Return the [X, Y] coordinate for the center point of the cell that contains the specified text.  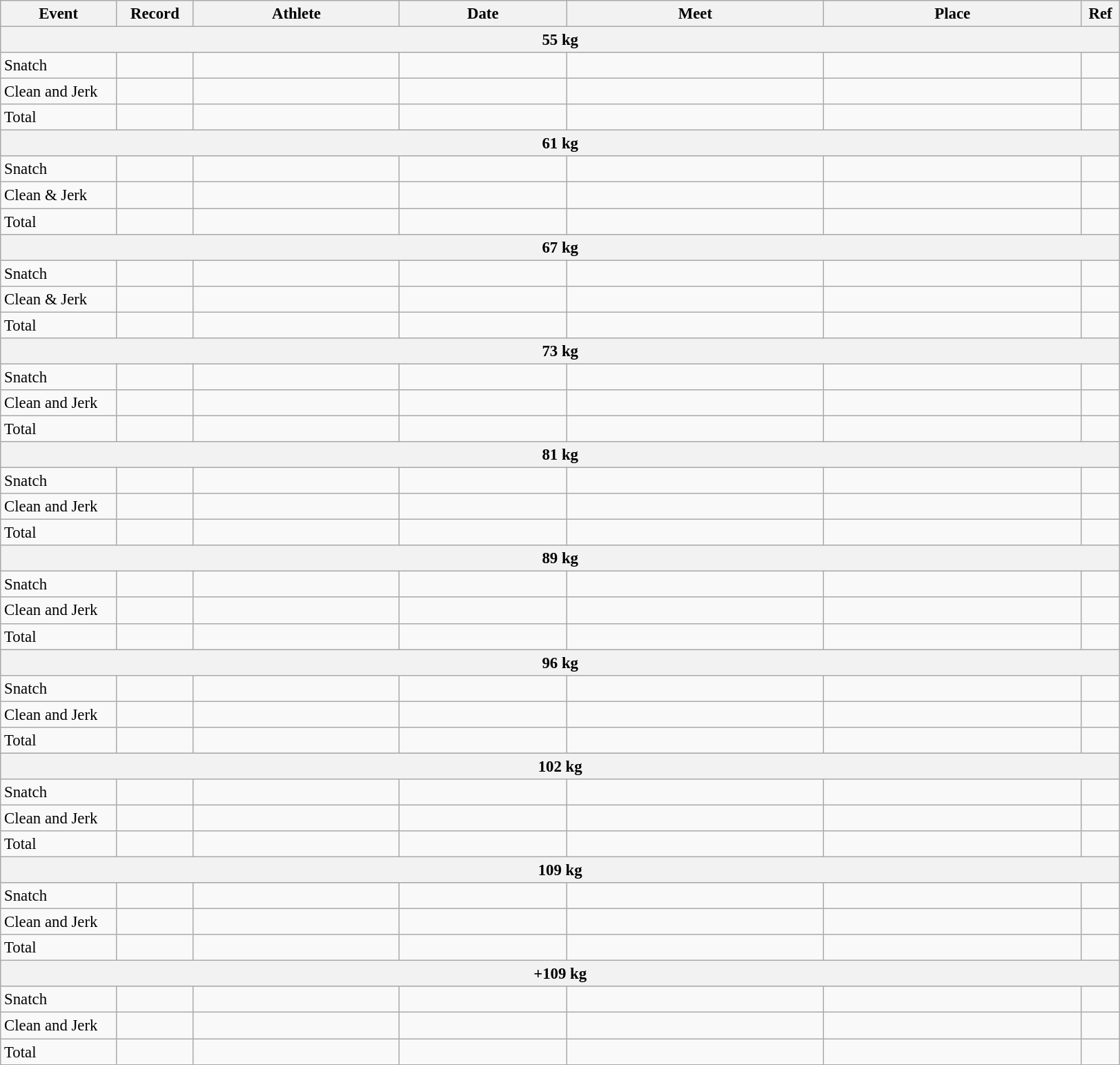
96 kg [560, 663]
102 kg [560, 766]
67 kg [560, 247]
61 kg [560, 144]
55 kg [560, 40]
Meet [696, 14]
+109 kg [560, 974]
89 kg [560, 558]
Date [483, 14]
73 kg [560, 351]
Place [952, 14]
81 kg [560, 455]
109 kg [560, 870]
Ref [1101, 14]
Event [59, 14]
Athlete [296, 14]
Record [155, 14]
